Identify which cell holds the provided text, then report its (X, Y) central coordinate. 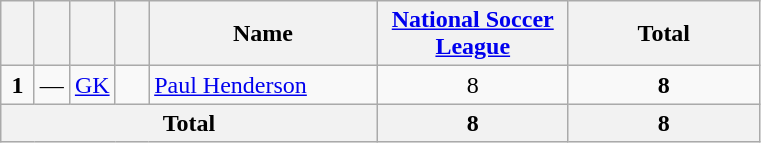
National Soccer League (472, 34)
— (52, 85)
GK (92, 85)
1 (18, 85)
Name (264, 34)
Paul Henderson (264, 85)
